Extract the [X, Y] coordinate from the center of the cell holding the provided text.  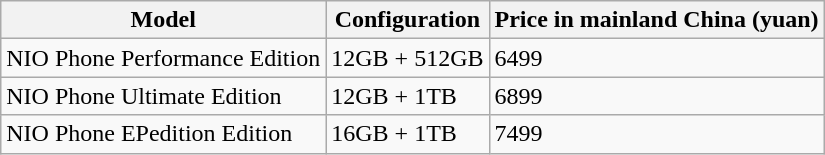
NIO Phone EPedition Edition [164, 134]
Price in mainland China (yuan) [656, 20]
Model [164, 20]
12GB + 512GB [408, 58]
Configuration [408, 20]
NIO Phone Ultimate Edition [164, 96]
NIO Phone Performance Edition [164, 58]
6899 [656, 96]
6499 [656, 58]
16GB + 1TB [408, 134]
12GB + 1TB [408, 96]
7499 [656, 134]
